Scan for the cell matching the given text and deliver its (X, Y) coordinate at center. 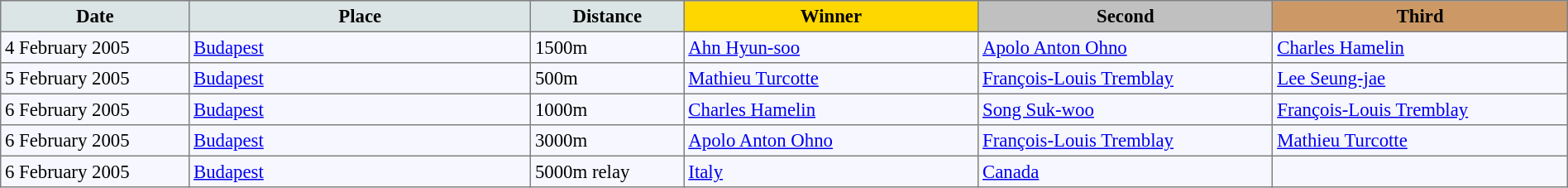
4 February 2005 (95, 47)
Distance (607, 17)
Place (361, 17)
1000m (607, 109)
5000m relay (607, 171)
Lee Seung-jae (1420, 79)
500m (607, 79)
Canada (1126, 171)
3000m (607, 141)
Winner (831, 17)
Italy (831, 171)
Second (1126, 17)
1500m (607, 47)
Date (95, 17)
Song Suk-woo (1126, 109)
5 February 2005 (95, 79)
Ahn Hyun-soo (831, 47)
Third (1420, 17)
